Search for the cell housing the specified text and yield its [x, y] center coordinate. 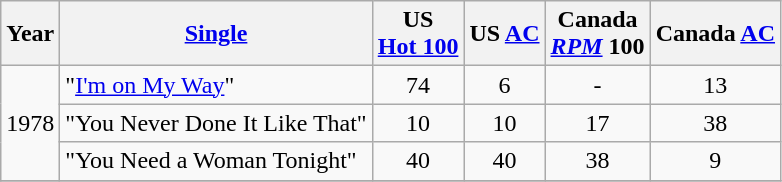
Single [216, 34]
"You Need a Woman Tonight" [216, 161]
17 [598, 123]
1978 [30, 123]
"I'm on My Way" [216, 85]
13 [715, 85]
74 [418, 85]
US AC [504, 34]
Canada AC [715, 34]
CanadaRPM 100 [598, 34]
Year [30, 34]
6 [504, 85]
9 [715, 161]
- [598, 85]
US Hot 100 [418, 34]
"You Never Done It Like That" [216, 123]
